For the text-containing cell, return its midpoint in [x, y] coordinate format. 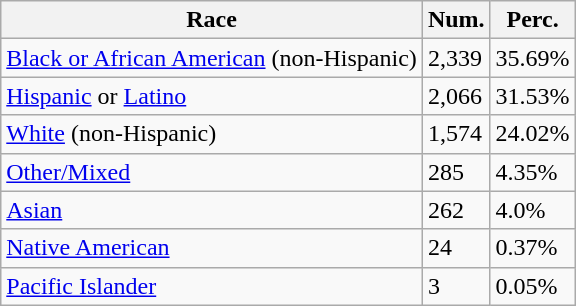
0.37% [532, 248]
Race [212, 20]
2,339 [456, 58]
4.35% [532, 172]
Pacific Islander [212, 286]
0.05% [532, 286]
262 [456, 210]
24 [456, 248]
Hispanic or Latino [212, 96]
Asian [212, 210]
24.02% [532, 134]
Other/Mixed [212, 172]
1,574 [456, 134]
White (non-Hispanic) [212, 134]
2,066 [456, 96]
Black or African American (non-Hispanic) [212, 58]
3 [456, 286]
285 [456, 172]
Num. [456, 20]
4.0% [532, 210]
Perc. [532, 20]
35.69% [532, 58]
31.53% [532, 96]
Native American [212, 248]
